Locate the cell with the specified text and output its (x, y) center coordinate. 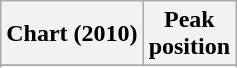
Peak position (189, 34)
Chart (2010) (72, 34)
